Extract the (X, Y) coordinate from the center of the cell holding the provided text.  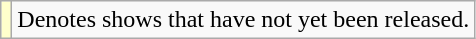
Denotes shows that have not yet been released. (244, 20)
